Return [x, y] of the center of cell containing provided text 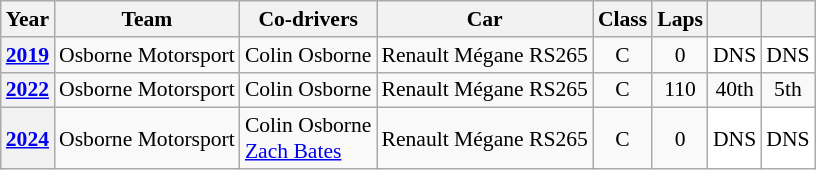
Class [622, 19]
Colin Osborne Zach Bates [308, 138]
Year [28, 19]
110 [680, 90]
2019 [28, 55]
40th [734, 90]
5th [788, 90]
Laps [680, 19]
2022 [28, 90]
Team [147, 19]
Co-drivers [308, 19]
2024 [28, 138]
Car [484, 19]
